Provide the [X, Y] coordinate of the cell's center where the given text is located.  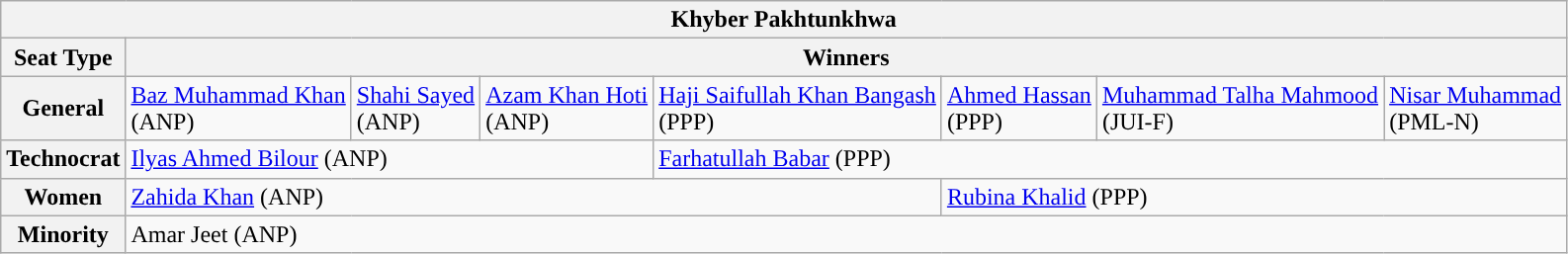
Women [63, 197]
Technocrat [63, 159]
Nisar Muhammad(PML-N) [1475, 109]
Khyber Pakhtunkhwa [784, 20]
Minority [63, 234]
Winners [846, 57]
Farhatullah Babar (PPP) [1110, 159]
General [63, 109]
Azam Khan Hoti(ANP) [567, 109]
Ilyas Ahmed Bilour (ANP) [390, 159]
Shahi Sayed(ANP) [415, 109]
Zahida Khan (ANP) [534, 197]
Muhammad Talha Mahmood(JUI-F) [1240, 109]
Seat Type [63, 57]
Amar Jeet (ANP) [846, 234]
Baz Muhammad Khan(ANP) [238, 109]
Rubina Khalid (PPP) [1254, 197]
Haji Saifullah Khan Bangash(PPP) [798, 109]
Ahmed Hassan(PPP) [1018, 109]
